Return the [X, Y] coordinate for the center point of the cell that contains the specified text.  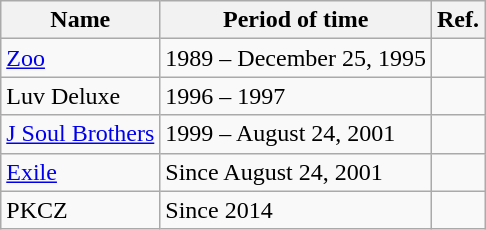
Period of time [296, 20]
Zoo [80, 58]
1999 – August 24, 2001 [296, 134]
1989 – December 25, 1995 [296, 58]
Name [80, 20]
1996 – 1997 [296, 96]
J Soul Brothers [80, 134]
Luv Deluxe [80, 96]
Exile [80, 172]
Since August 24, 2001 [296, 172]
PKCZ [80, 210]
Ref. [458, 20]
Since 2014 [296, 210]
